Return the [x, y] coordinate for the center point of the cell that contains the specified text.  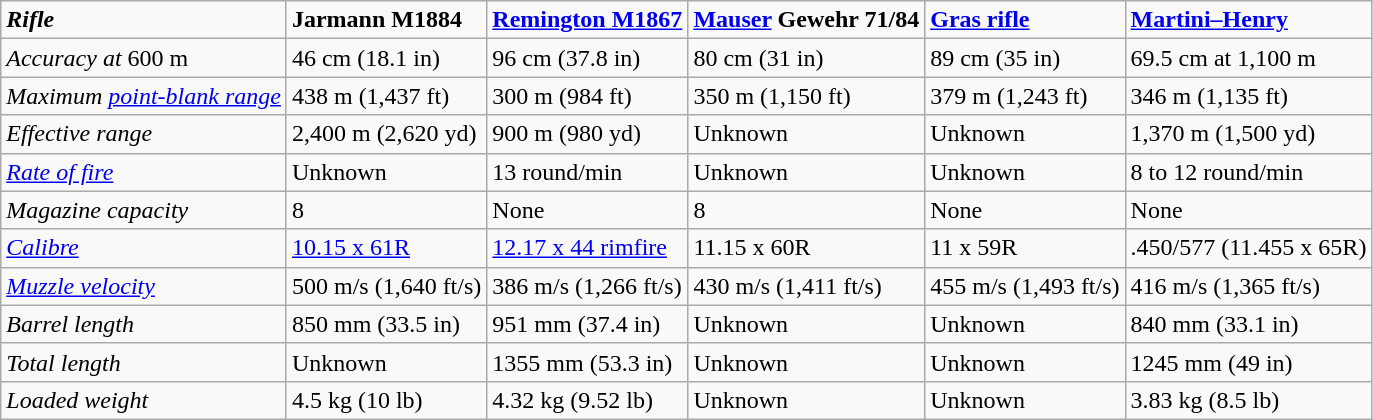
Rifle [144, 20]
416 m/s (1,365 ft/s) [1248, 286]
Calibre [144, 248]
379 m (1,243 ft) [1025, 96]
500 m/s (1,640 ft/s) [386, 286]
Accuracy at 600 m [144, 58]
8 to 12 round/min [1248, 172]
Muzzle velocity [144, 286]
Martini–Henry [1248, 20]
Barrel length [144, 324]
850 mm (33.5 in) [386, 324]
Remington M1867 [588, 20]
455 m/s (1,493 ft/s) [1025, 286]
Mauser Gewehr 71/84 [806, 20]
46 cm (18.1 in) [386, 58]
4.32 kg (9.52 lb) [588, 400]
Jarmann M1884 [386, 20]
Rate of fire [144, 172]
Total length [144, 362]
300 m (984 ft) [588, 96]
438 m (1,437 ft) [386, 96]
386 m/s (1,266 ft/s) [588, 286]
1355 mm (53.3 in) [588, 362]
430 m/s (1,411 ft/s) [806, 286]
350 m (1,150 ft) [806, 96]
840 mm (33.1 in) [1248, 324]
3.83 kg (8.5 lb) [1248, 400]
69.5 cm at 1,100 m [1248, 58]
1,370 m (1,500 yd) [1248, 134]
4.5 kg (10 lb) [386, 400]
11.15 x 60R [806, 248]
.450/577 (11.455 x 65R) [1248, 248]
96 cm (37.8 in) [588, 58]
89 cm (35 in) [1025, 58]
Gras rifle [1025, 20]
2,400 m (2,620 yd) [386, 134]
Loaded weight [144, 400]
12.17 x 44 rimfire [588, 248]
Magazine capacity [144, 210]
Maximum point-blank range [144, 96]
900 m (980 yd) [588, 134]
11 x 59R [1025, 248]
10.15 x 61R [386, 248]
1245 mm (49 in) [1248, 362]
346 m (1,135 ft) [1248, 96]
951 mm (37.4 in) [588, 324]
80 cm (31 in) [806, 58]
13 round/min [588, 172]
Effective range [144, 134]
